Determine the (X, Y) coordinate at the center of the cell enclosing the given text.  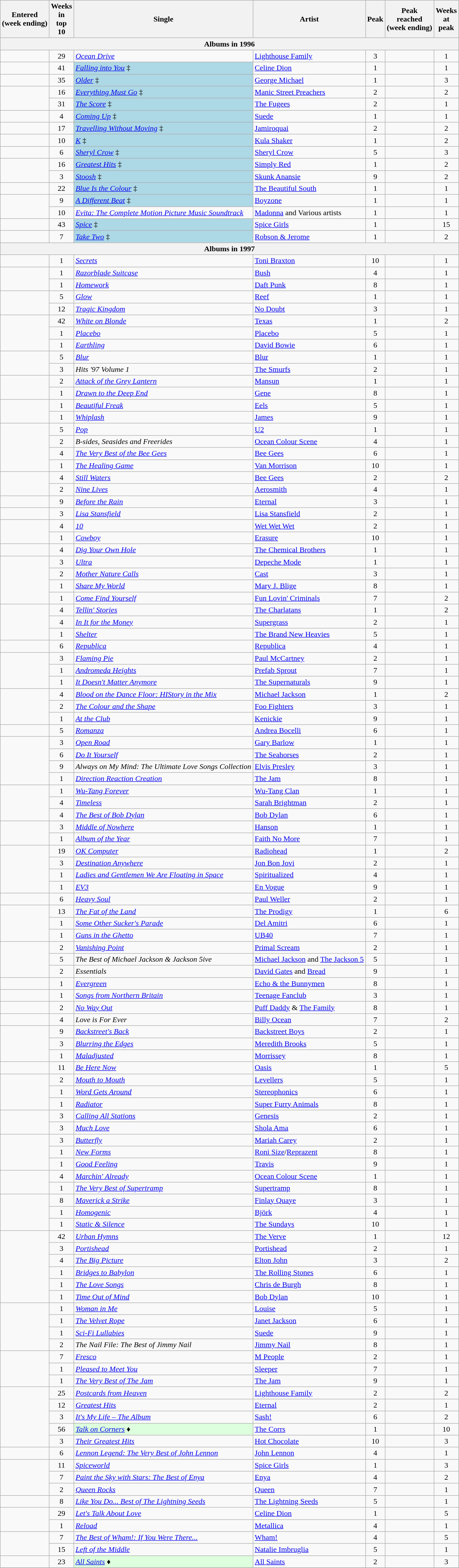
Cast (309, 574)
Shola Ama (309, 1128)
Whiplash (163, 417)
Talk on Corners ♦ (163, 1429)
Texas (309, 321)
Hits '97 Volume 1 (163, 369)
Toni Braxton (309, 261)
Guns in the Ghetto (163, 935)
U2 (309, 429)
Evergreen (163, 984)
Levellers (309, 1080)
Spice ‡ (163, 225)
The Sundays (309, 1224)
Mariah Carey (309, 1140)
The Verve (309, 1236)
Reload (163, 1526)
The Smurfs (309, 369)
Del Amitri (309, 923)
Bridges to Babylon (163, 1272)
The Very Best of the Bee Gees (163, 453)
43 (61, 225)
Word Gets Around (163, 1092)
Left of the Middle (163, 1550)
Louise (309, 1309)
25 (61, 1393)
The Beautiful South (309, 189)
Paul McCartney (309, 658)
The Corrs (309, 1429)
Boyzone (309, 201)
Always on My Mind: The Ultimate Love Songs Collection (163, 767)
Pleased to Meet You (163, 1369)
Dig Your Own Hole (163, 550)
The Nail File: The Best of Jimmy Nail (163, 1345)
Albums in 1997 (229, 249)
The Lightning Seeds (309, 1501)
Shelter (163, 634)
Share My World (163, 586)
Roni Size/Reprazent (309, 1152)
19 (61, 851)
Mansun (309, 381)
Genesis (309, 1116)
Simply Red (309, 164)
Nine Lives (163, 490)
It Doesn't Matter Anymore (163, 682)
The Chemical Brothers (309, 550)
White on Blonde (163, 321)
Weeksatpeak (446, 19)
The Best of Bob Dylan (163, 815)
The Best of Michael Jackson & Jackson 5ive (163, 959)
Glow (163, 297)
Single (163, 19)
Mary J. Blige (309, 586)
Jon Bon Jovi (309, 863)
Their Greatest Hits (163, 1441)
23 (61, 1562)
New Forms (163, 1152)
Fun Lovin' Criminals (309, 598)
Heavy Soul (163, 899)
The Velvet Rope (163, 1321)
Travis (309, 1164)
Evita: The Complete Motion Picture Music Soundtrack (163, 213)
B-sides, Seasides and Freerides (163, 441)
Marchin' Already (163, 1176)
The Best of Wham!: If You Were There... (163, 1538)
Enya (309, 1477)
Flaming Pie (163, 658)
The Charlatans (309, 610)
Supergrass (309, 622)
Foo Fighters (309, 706)
Falling into You ‡ (163, 68)
Do It Yourself (163, 755)
Wu-Tang Forever (163, 791)
Puff Daddy & The Family (309, 1008)
Earthling (163, 345)
Sleeper (309, 1369)
Homogenic (163, 1212)
Sarah Brightman (309, 803)
Middle of Nowhere (163, 827)
All Saints ♦ (163, 1562)
Natalie Imbruglia (309, 1550)
Stereophonics (309, 1092)
Be Here Now (163, 1068)
Robson & Jerome (309, 237)
UB40 (309, 935)
Come Find Yourself (163, 598)
George Michael (309, 80)
56 (61, 1429)
The Healing Game (163, 465)
Faith No More (309, 839)
Tragic Kingdom (163, 309)
At the Club (163, 718)
Woman in Me (163, 1309)
Andromeda Heights (163, 670)
Peakreached (week ending) (409, 19)
M People (309, 1357)
Mother Nature Calls (163, 574)
Jimmy Nail (309, 1345)
The Fat of the Land (163, 911)
The Rolling Stones (309, 1272)
Radiohead (309, 851)
Manic Street Preachers (309, 92)
Weeksintop10 (61, 19)
Butterfly (163, 1140)
Backstreet's Back (163, 1032)
Spiritualized (309, 875)
The Brand New Heavies (309, 634)
David Bowie (309, 345)
Jamiroquai (309, 128)
En Vogue (309, 887)
Travelling Without Moving ‡ (163, 128)
Peak (375, 19)
Sheryl Crow (309, 152)
Songs from Northern Britain (163, 996)
Albums in 1996 (229, 44)
No Way Out (163, 1008)
The Score ‡ (163, 104)
Blurring the Edges (163, 1044)
Static & Silence (163, 1224)
Prefab Sprout (309, 670)
Sci-Fi Lullabies (163, 1333)
Attack of the Grey Lantern (163, 381)
Vanishing Point (163, 947)
The Fugees (309, 104)
Sheryl Crow ‡ (163, 152)
In It for the Money (163, 622)
Entered (week ending) (25, 19)
Queen (309, 1489)
Destination Anywhere (163, 863)
Super Furry Animals (309, 1104)
Morrissey (309, 1056)
Meredith Brooks (309, 1044)
No Doubt (309, 309)
Lennon Legend: The Very Best of John Lennon (163, 1453)
A Different Beat ‡ (163, 201)
Before the Rain (163, 502)
Wu-Tang Clan (309, 791)
Maladjusted (163, 1056)
Michael Jackson and The Jackson 5 (309, 959)
Love is For Ever (163, 1020)
Postcards from Heaven (163, 1393)
Time Out of Mind (163, 1296)
Elvis Presley (309, 767)
Cowboy (163, 538)
The Colour and the Shape (163, 706)
Greatest Hits ‡ (163, 164)
The Very Best of The Jam (163, 1381)
Some Other Sucker's Parade (163, 923)
Fresco (163, 1357)
Much Love (163, 1128)
Wham! (309, 1538)
Radiator (163, 1104)
James (309, 417)
It's My Life – The Album (163, 1417)
The Prodigy (309, 911)
John Lennon (309, 1453)
Madonna and Various artists (309, 213)
Primal Scream (309, 947)
Coming Up ‡ (163, 116)
Blue Is the Colour ‡ (163, 189)
22 (61, 189)
Still Waters (163, 478)
Essentials (163, 971)
Sash! (309, 1417)
The Big Picture (163, 1260)
31 (61, 104)
Secrets (163, 261)
Gary Barlow (309, 742)
Daft Punk (309, 285)
Bush (309, 273)
EV3 (163, 887)
Ultra (163, 562)
Wet Wet Wet (309, 526)
Teenage Fanclub (309, 996)
Pop (163, 429)
Eels (309, 405)
Aerosmith (309, 490)
Stoosh ‡ (163, 176)
Depeche Mode (309, 562)
Timeless (163, 803)
Kenickie (309, 718)
The Very Best of Supertramp (163, 1188)
David Gates and Bread (309, 971)
Billy Ocean (309, 1020)
Let's Talk About Love (163, 1513)
Michael Jackson (309, 694)
Good Feeling (163, 1164)
Oasis (309, 1068)
Blood on the Dance Floor: HIStory in the Mix (163, 694)
All Saints (309, 1562)
Björk (309, 1212)
Urban Hymns (163, 1236)
Finlay Quaye (309, 1200)
Metallica (309, 1526)
Maverick a Strike (163, 1200)
Like You Do... Best of The Lightning Seeds (163, 1501)
Calling All Stations (163, 1116)
Open Road (163, 742)
Reef (309, 297)
Romanza (163, 730)
Supertramp (309, 1188)
Erasure (309, 538)
Artist (309, 19)
41 (61, 68)
Hanson (309, 827)
K ‡ (163, 140)
The Seahorses (309, 755)
Backstreet Boys (309, 1032)
OK Computer (163, 851)
Everything Must Go ‡ (163, 92)
Spiceworld (163, 1465)
Skunk Anansie (309, 176)
Hot Chocolate (309, 1441)
Direction Reaction Creation (163, 779)
Gene (309, 393)
Older ‡ (163, 80)
Homework (163, 285)
Kula Shaker (309, 140)
Elton John (309, 1260)
Queen Rocks (163, 1489)
Ladies and Gentlemen We Are Floating in Space (163, 875)
Tellin' Stories (163, 610)
Echo & the Bunnymen (309, 984)
Mouth to Mouth (163, 1080)
The Love Songs (163, 1284)
Razorblade Suitcase (163, 273)
Paint the Sky with Stars: The Best of Enya (163, 1477)
Beautiful Freak (163, 405)
Paul Weller (309, 899)
13 (61, 911)
Greatest Hits (163, 1405)
Take Two ‡ (163, 237)
The Supernaturals (309, 682)
Van Morrison (309, 465)
17 (61, 128)
Album of the Year (163, 839)
35 (61, 80)
Ocean Drive (163, 56)
Drawn to the Deep End (163, 393)
Chris de Burgh (309, 1284)
Andrea Bocelli (309, 730)
Janet Jackson (309, 1321)
